Capture the cell that displays the provided text and extract its (X, Y) central coordinate. 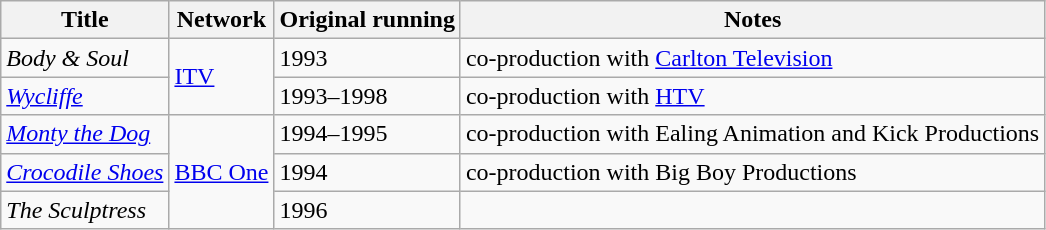
The Sculptress (85, 210)
BBC One (222, 172)
co-production with HTV (752, 96)
ITV (222, 77)
1993 (367, 58)
1993–1998 (367, 96)
Title (85, 20)
Original running (367, 20)
co-production with Carlton Television (752, 58)
Monty the Dog (85, 134)
Notes (752, 20)
1994 (367, 172)
co-production with Big Boy Productions (752, 172)
1996 (367, 210)
co-production with Ealing Animation and Kick Productions (752, 134)
Body & Soul (85, 58)
Network (222, 20)
Wycliffe (85, 96)
Crocodile Shoes (85, 172)
1994–1995 (367, 134)
